From the cell containing the given text, extract its center point as (x, y) coordinate. 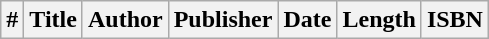
Author (125, 20)
Length (379, 20)
Publisher (223, 20)
Title (54, 20)
Date (308, 20)
ISBN (454, 20)
# (12, 20)
